Identify which cell holds the provided text, then report its [X, Y] central coordinate. 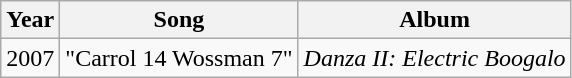
Danza II: Electric Boogalo [434, 58]
Year [30, 20]
Album [434, 20]
"Carrol 14 Wossman 7" [179, 58]
Song [179, 20]
2007 [30, 58]
